Identify which cell holds the provided text, then report its (X, Y) central coordinate. 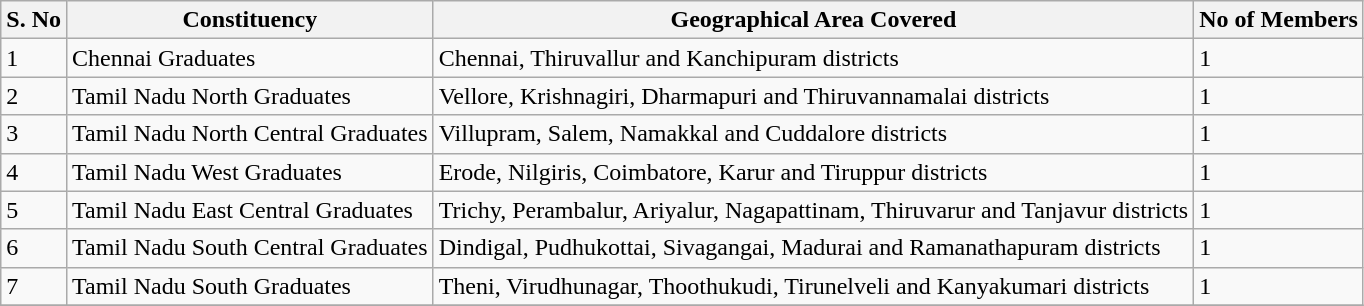
6 (34, 248)
Vellore, Krishnagiri, Dharmapuri and Thiruvannamalai districts (814, 96)
Trichy, Perambalur, Ariyalur, Nagapattinam, Thiruvarur and Tanjavur districts (814, 210)
Constituency (250, 20)
Chennai Graduates (250, 58)
Tamil Nadu North Central Graduates (250, 134)
2 (34, 96)
Tamil Nadu South Graduates (250, 286)
No of Members (1279, 20)
Tamil Nadu North Graduates (250, 96)
Erode, Nilgiris, Coimbatore, Karur and Tiruppur districts (814, 172)
4 (34, 172)
Tamil Nadu West Graduates (250, 172)
Dindigal, Pudhukottai, Sivagangai, Madurai and Ramanathapuram districts (814, 248)
Villupram, Salem, Namakkal and Cuddalore districts (814, 134)
Geographical Area Covered (814, 20)
Tamil Nadu East Central Graduates (250, 210)
Theni, Virudhunagar, Thoothukudi, Tirunelveli and Kanyakumari districts (814, 286)
5 (34, 210)
S. No (34, 20)
Chennai, Thiruvallur and Kanchipuram districts (814, 58)
3 (34, 134)
7 (34, 286)
Tamil Nadu South Central Graduates (250, 248)
